Output the (X, Y) coordinate of the center of the cell containing the given text.  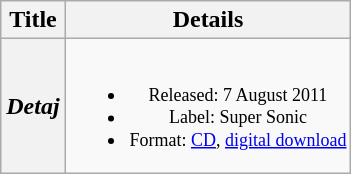
Released: 7 August 2011Label: Super SonicFormat: CD, digital download (208, 106)
Detaj (33, 106)
Title (33, 20)
Details (208, 20)
